Pinpoint the cell where the given text exists, returning its (x, y) midpoint coordinate. 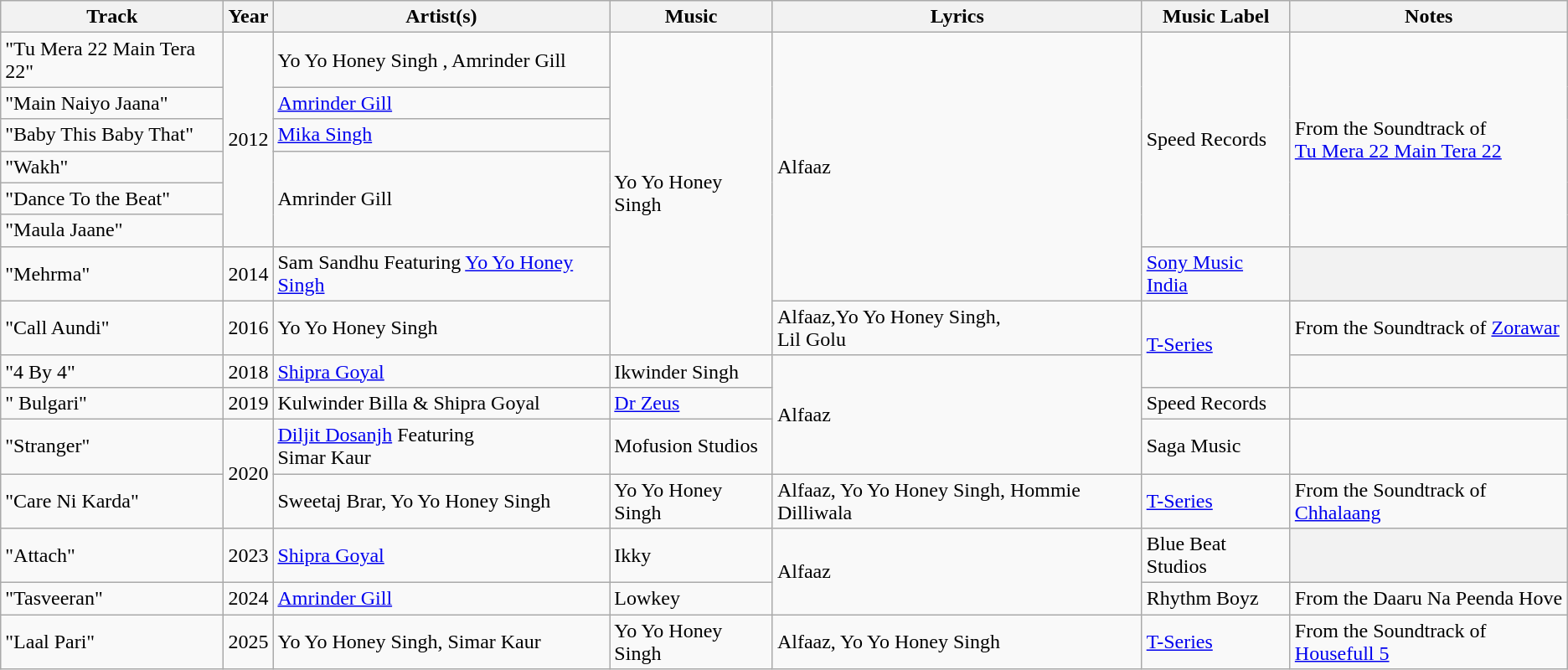
Music Label (1216, 17)
Artist(s) (441, 17)
Sam Sandhu Featuring Yo Yo Honey Singh (441, 273)
2014 (248, 273)
"Laal Pari" (112, 642)
Kulwinder Billa & Shipra Goyal (441, 403)
2025 (248, 642)
2024 (248, 599)
Diljit Dosanjh FeaturingSimar Kaur (441, 446)
"Tasveeran" (112, 599)
From the Soundtrack of Chhalaang (1429, 501)
"Maula Jaane" (112, 230)
From the Soundtrack ofHousefull 5 (1429, 642)
Ikky (692, 556)
Alfaaz,Yo Yo Honey Singh,Lil Golu (957, 328)
Lowkey (692, 599)
"Call Aundi" (112, 328)
From the Daaru Na Peenda Hove (1429, 599)
Notes (1429, 17)
"Mehrma" (112, 273)
"Dance To the Beat" (112, 198)
"Stranger" (112, 446)
2020 (248, 473)
From the Soundtrack ofTu Mera 22 Main Tera 22 (1429, 139)
"Wakh" (112, 167)
"Attach" (112, 556)
Mika Singh (441, 135)
" Bulgari" (112, 403)
"Tu Mera 22 Main Tera 22" (112, 60)
Track (112, 17)
Rhythm Boyz (1216, 599)
Yo Yo Honey Singh , Amrinder Gill (441, 60)
Blue Beat Studios (1216, 556)
"Baby This Baby That" (112, 135)
From the Soundtrack of Zorawar (1429, 328)
Yo Yo Honey Singh, Simar Kaur (441, 642)
Alfaaz, Yo Yo Honey Singh, Hommie Dilliwala (957, 501)
Dr Zeus (692, 403)
Year (248, 17)
2016 (248, 328)
Sweetaj Brar, Yo Yo Honey Singh (441, 501)
Lyrics (957, 17)
Ikwinder Singh (692, 371)
2018 (248, 371)
"Care Ni Karda" (112, 501)
2023 (248, 556)
Music (692, 17)
"Main Naiyo Jaana" (112, 103)
Saga Music (1216, 446)
2012 (248, 139)
Mofusion Studios (692, 446)
"4 By 4" (112, 371)
2019 (248, 403)
Alfaaz, Yo Yo Honey Singh (957, 642)
Sony Music India (1216, 273)
